Pinpoint the cell where the given text exists, returning its [x, y] midpoint coordinate. 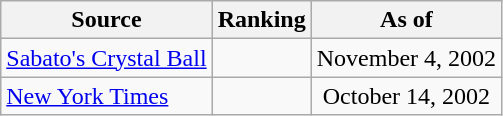
Sabato's Crystal Ball [106, 58]
November 4, 2002 [406, 58]
Ranking [262, 20]
Source [106, 20]
October 14, 2002 [406, 96]
As of [406, 20]
New York Times [106, 96]
